Detect which cell encompasses the target text, then output its (X, Y) center coordinate. 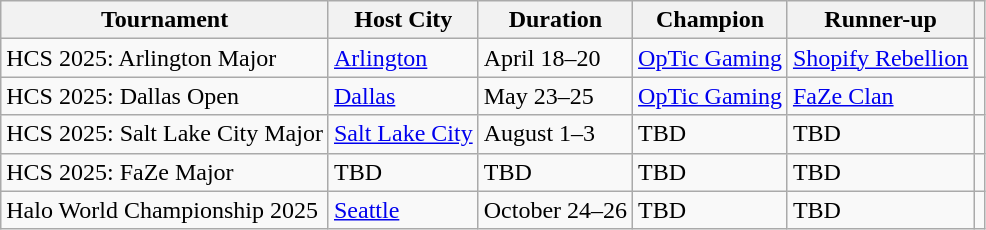
Champion (710, 20)
May 23–25 (555, 96)
April 18–20 (555, 58)
August 1–3 (555, 134)
Tournament (165, 20)
Shopify Rebellion (880, 58)
Halo World Championship 2025 (165, 210)
HCS 2025: FaZe Major (165, 172)
HCS 2025: Arlington Major (165, 58)
Host City (403, 20)
Salt Lake City (403, 134)
FaZe Clan (880, 96)
HCS 2025: Dallas Open (165, 96)
Duration (555, 20)
HCS 2025: Salt Lake City Major (165, 134)
Arlington (403, 58)
October 24–26 (555, 210)
Dallas (403, 96)
Seattle (403, 210)
Runner-up (880, 20)
